Locate the cell with the specified text and output its (X, Y) center coordinate. 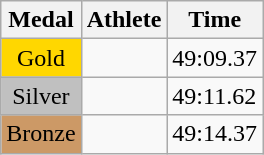
49:09.37 (215, 58)
Athlete (124, 20)
Silver (41, 96)
Bronze (41, 134)
49:14.37 (215, 134)
Gold (41, 58)
Time (215, 20)
49:11.62 (215, 96)
Medal (41, 20)
